Search for the cell housing the specified text and yield its (x, y) center coordinate. 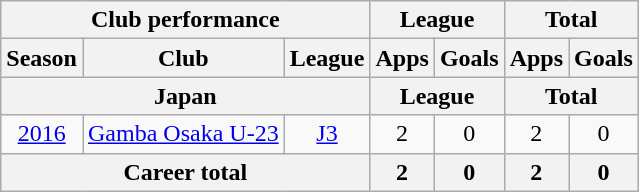
Career total (186, 172)
Club (183, 58)
J3 (327, 134)
Season (42, 58)
Gamba Osaka U-23 (183, 134)
Japan (186, 96)
Club performance (186, 20)
2016 (42, 134)
